Return the [X, Y] coordinate for the center point of the cell that contains the specified text.  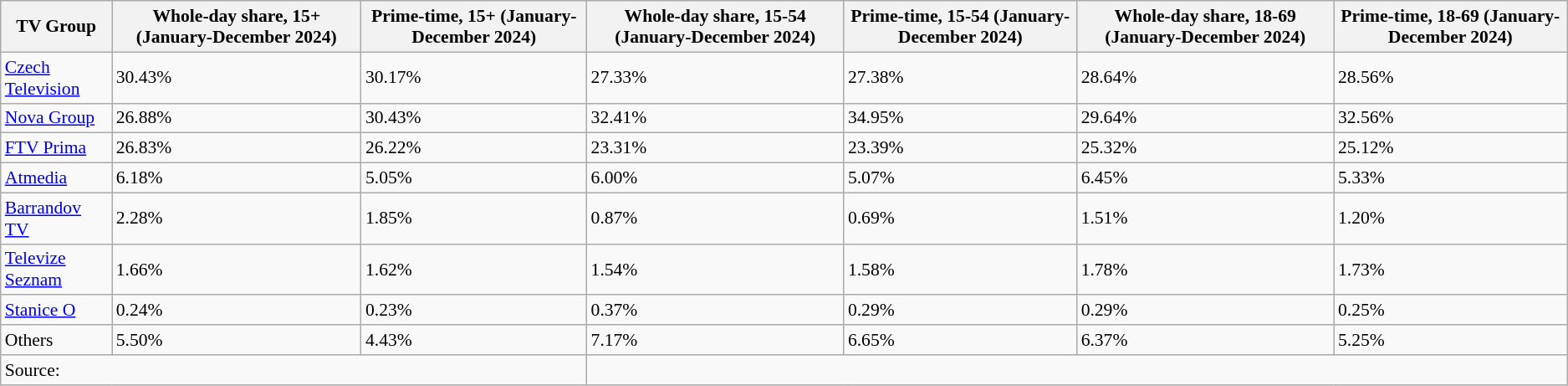
6.45% [1206, 178]
TV Group [57, 27]
26.83% [237, 148]
Atmedia [57, 178]
5.25% [1450, 340]
5.50% [237, 340]
23.31% [716, 148]
Barrandov TV [57, 218]
0.25% [1450, 311]
6.18% [237, 178]
Whole-day share, 15+ (January-December 2024) [237, 27]
30.17% [474, 77]
FTV Prima [57, 148]
25.12% [1450, 148]
Prime-time, 18-69 (January-December 2024) [1450, 27]
27.33% [716, 77]
1.78% [1206, 270]
Stanice O [57, 311]
6.37% [1206, 340]
0.24% [237, 311]
Nova Group [57, 118]
6.65% [960, 340]
0.23% [474, 311]
25.32% [1206, 148]
1.85% [474, 218]
2.28% [237, 218]
5.07% [960, 178]
1.58% [960, 270]
0.37% [716, 311]
1.73% [1450, 270]
34.95% [960, 118]
32.56% [1450, 118]
6.00% [716, 178]
1.20% [1450, 218]
1.66% [237, 270]
0.69% [960, 218]
29.64% [1206, 118]
7.17% [716, 340]
Prime-time, 15-54 (January-December 2024) [960, 27]
Whole-day share, 18-69 (January-December 2024) [1206, 27]
26.88% [237, 118]
Prime-time, 15+ (January-December 2024) [474, 27]
0.87% [716, 218]
5.33% [1450, 178]
1.62% [474, 270]
Whole-day share, 15-54 (January-December 2024) [716, 27]
28.64% [1206, 77]
1.54% [716, 270]
23.39% [960, 148]
26.22% [474, 148]
32.41% [716, 118]
Czech Television [57, 77]
5.05% [474, 178]
1.51% [1206, 218]
4.43% [474, 340]
28.56% [1450, 77]
Source: [294, 370]
Others [57, 340]
Televize Seznam [57, 270]
27.38% [960, 77]
